Find where the given text appears and provide that cell's center as (x, y) coordinate. 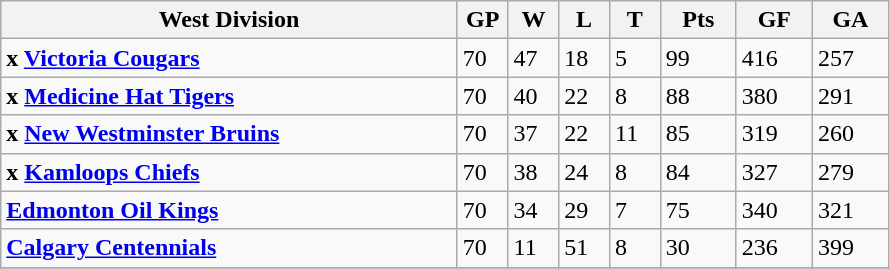
30 (698, 248)
321 (850, 210)
380 (774, 96)
37 (534, 134)
x New Westminster Bruins (230, 134)
51 (584, 248)
L (584, 20)
99 (698, 58)
West Division (230, 20)
Edmonton Oil Kings (230, 210)
88 (698, 96)
29 (584, 210)
260 (850, 134)
x Medicine Hat Tigers (230, 96)
84 (698, 172)
Calgary Centennials (230, 248)
34 (534, 210)
38 (534, 172)
416 (774, 58)
5 (634, 58)
236 (774, 248)
75 (698, 210)
327 (774, 172)
340 (774, 210)
399 (850, 248)
40 (534, 96)
GF (774, 20)
47 (534, 58)
Pts (698, 20)
319 (774, 134)
18 (584, 58)
GP (482, 20)
7 (634, 210)
85 (698, 134)
T (634, 20)
x Kamloops Chiefs (230, 172)
279 (850, 172)
W (534, 20)
x Victoria Cougars (230, 58)
24 (584, 172)
291 (850, 96)
GA (850, 20)
257 (850, 58)
